Pinpoint the cell where the given text exists, returning its [X, Y] midpoint coordinate. 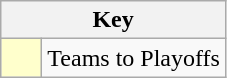
Teams to Playoffs [134, 58]
Key [114, 20]
